Find where the given text appears and provide that cell's center as (X, Y) coordinate. 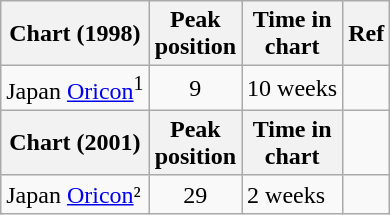
29 (195, 194)
Japan Oricon² (75, 194)
Chart (1998) (75, 34)
2 weeks (292, 194)
Ref (366, 34)
Chart (2001) (75, 142)
9 (195, 88)
Japan Oricon1 (75, 88)
10 weeks (292, 88)
